Pinpoint the cell where the given text exists, returning its (x, y) midpoint coordinate. 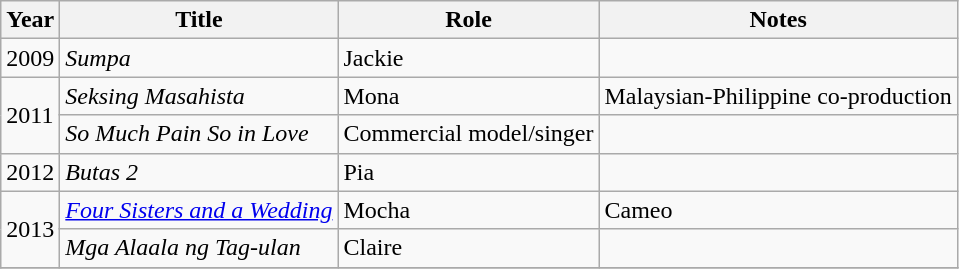
2011 (30, 115)
2012 (30, 172)
2013 (30, 229)
Notes (778, 20)
Cameo (778, 210)
Sumpa (199, 58)
Mona (468, 96)
Title (199, 20)
Year (30, 20)
Mga Alaala ng Tag-ulan (199, 248)
Pia (468, 172)
Seksing Masahista (199, 96)
Commercial model/singer (468, 134)
Role (468, 20)
So Much Pain So in Love (199, 134)
Mocha (468, 210)
Claire (468, 248)
Four Sisters and a Wedding (199, 210)
Butas 2 (199, 172)
Jackie (468, 58)
Malaysian-Philippine co-production (778, 96)
2009 (30, 58)
